Locate the cell with the specified text and output its [x, y] center coordinate. 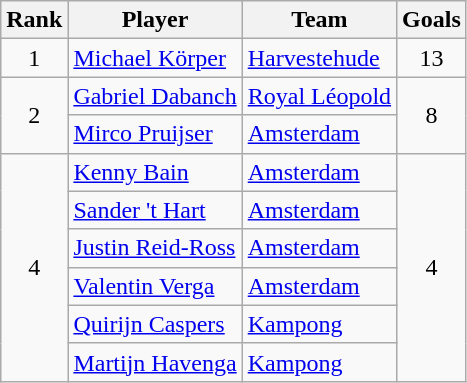
Harvestehude [319, 58]
Kenny Bain [155, 172]
Sander 't Hart [155, 210]
Gabriel Dabanch [155, 96]
Michael Körper [155, 58]
Justin Reid-Ross [155, 248]
Royal Léopold [319, 96]
1 [34, 58]
Quirijn Caspers [155, 324]
Goals [432, 20]
Martijn Havenga [155, 362]
13 [432, 58]
Valentin Verga [155, 286]
Team [319, 20]
Player [155, 20]
2 [34, 115]
Mirco Pruijser [155, 134]
8 [432, 115]
Rank [34, 20]
